From the cell containing the given text, extract its center point as (x, y) coordinate. 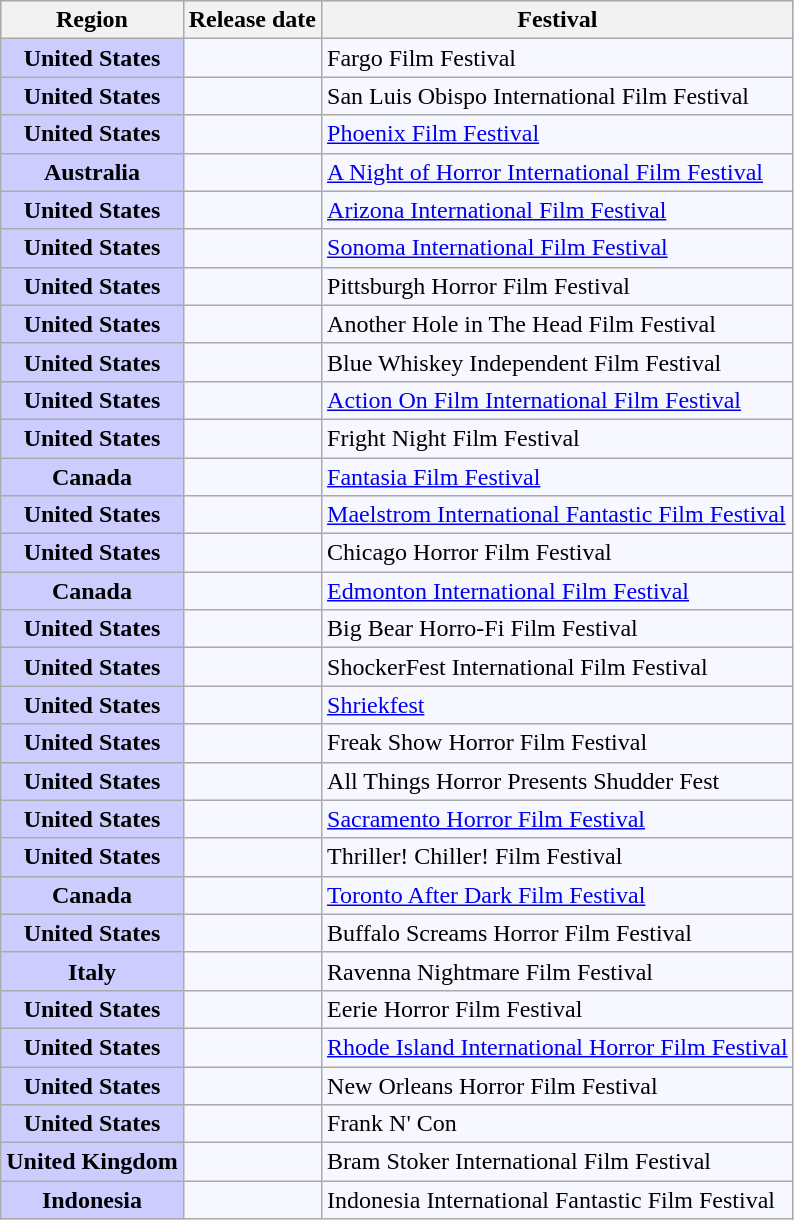
Italy (92, 971)
Sacramento Horror Film Festival (558, 819)
Festival (558, 20)
Eerie Horror Film Festival (558, 1009)
Maelstrom International Fantastic Film Festival (558, 515)
San Luis Obispo International Film Festival (558, 96)
Frank N' Con (558, 1124)
ShockerFest International Film Festival (558, 667)
Fantasia Film Festival (558, 477)
Big Bear Horro-Fi Film Festival (558, 629)
Shriekfest (558, 705)
All Things Horror Presents Shudder Fest (558, 781)
Region (92, 20)
Toronto After Dark Film Festival (558, 895)
Thriller! Chiller! Film Festival (558, 857)
Chicago Horror Film Festival (558, 553)
Indonesia International Fantastic Film Festival (558, 1200)
New Orleans Horror Film Festival (558, 1085)
Action On Film International Film Festival (558, 400)
Rhode Island International Horror Film Festival (558, 1047)
A Night of Horror International Film Festival (558, 172)
Australia (92, 172)
Ravenna Nightmare Film Festival (558, 971)
United Kingdom (92, 1162)
Phoenix Film Festival (558, 134)
Freak Show Horror Film Festival (558, 743)
Fright Night Film Festival (558, 438)
Sonoma International Film Festival (558, 248)
Edmonton International Film Festival (558, 591)
Arizona International Film Festival (558, 210)
Buffalo Screams Horror Film Festival (558, 933)
Bram Stoker International Film Festival (558, 1162)
Release date (252, 20)
Indonesia (92, 1200)
Fargo Film Festival (558, 58)
Pittsburgh Horror Film Festival (558, 286)
Blue Whiskey Independent Film Festival (558, 362)
Another Hole in The Head Film Festival (558, 324)
